Identify which cell holds the provided text, then report its [x, y] central coordinate. 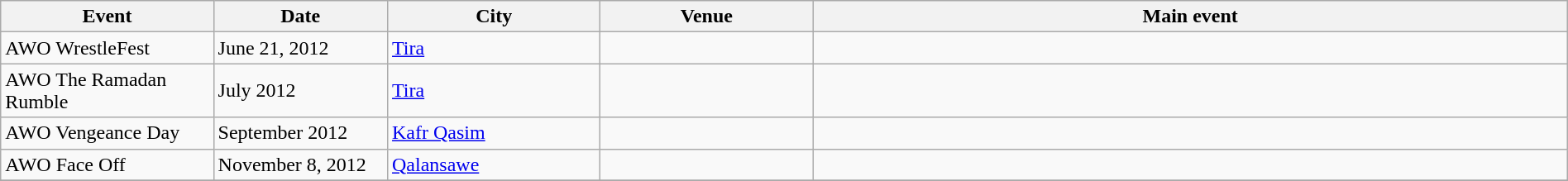
Qalansawe [493, 164]
AWO WrestleFest [108, 48]
Venue [706, 17]
City [493, 17]
AWO Face Off [108, 164]
September 2012 [300, 133]
Date [300, 17]
June 21, 2012 [300, 48]
November 8, 2012 [300, 164]
July 2012 [300, 91]
Main event [1190, 17]
Event [108, 17]
AWO Vengeance Day [108, 133]
Kafr Qasim [493, 133]
AWO The Ramadan Rumble [108, 91]
